For the text-containing cell, return its midpoint in [x, y] coordinate format. 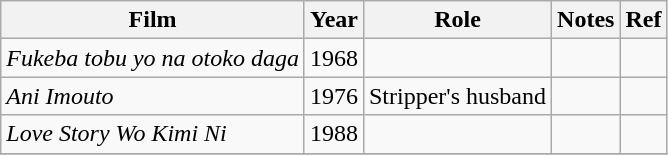
Ani Imouto [153, 96]
1988 [334, 134]
Film [153, 20]
Ref [644, 20]
Love Story Wo Kimi Ni [153, 134]
1968 [334, 58]
Year [334, 20]
Role [457, 20]
1976 [334, 96]
Notes [586, 20]
Stripper's husband [457, 96]
Fukeba tobu yo na otoko daga [153, 58]
